Detect which cell encompasses the target text, then output its [X, Y] center coordinate. 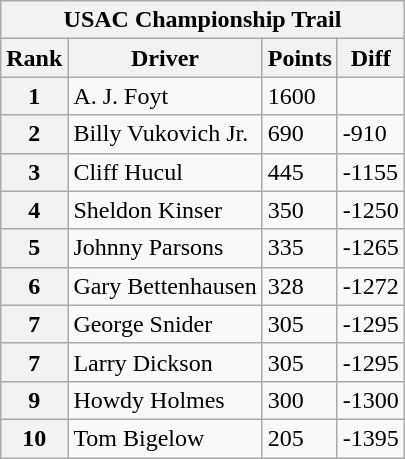
Howdy Holmes [165, 400]
-1250 [370, 210]
Tom Bigelow [165, 438]
Points [300, 58]
Cliff Hucul [165, 172]
Larry Dickson [165, 362]
205 [300, 438]
-1155 [370, 172]
George Snider [165, 324]
10 [34, 438]
Billy Vukovich Jr. [165, 134]
6 [34, 286]
350 [300, 210]
1600 [300, 96]
-1272 [370, 286]
3 [34, 172]
-1395 [370, 438]
Diff [370, 58]
Rank [34, 58]
A. J. Foyt [165, 96]
690 [300, 134]
USAC Championship Trail [203, 20]
-1300 [370, 400]
-910 [370, 134]
Johnny Parsons [165, 248]
5 [34, 248]
335 [300, 248]
300 [300, 400]
328 [300, 286]
Gary Bettenhausen [165, 286]
-1265 [370, 248]
1 [34, 96]
Driver [165, 58]
9 [34, 400]
2 [34, 134]
4 [34, 210]
Sheldon Kinser [165, 210]
445 [300, 172]
